Return the (X, Y) coordinate for the center point of the cell that contains the specified text.  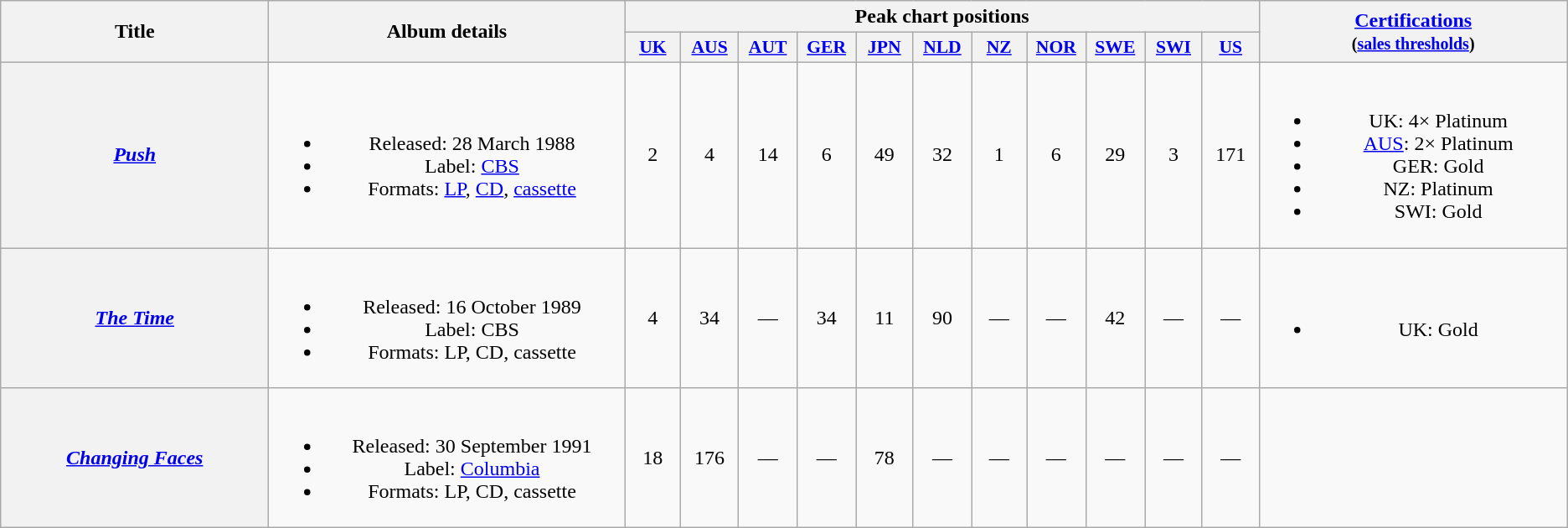
Title (135, 32)
90 (942, 318)
49 (885, 154)
171 (1230, 154)
Changing Faces (135, 458)
1 (999, 154)
Peak chart positions (941, 17)
32 (942, 154)
AUT (768, 48)
Album details (447, 32)
UK (652, 48)
Released: 30 September 1991Label: ColumbiaFormats: LP, CD, cassette (447, 458)
2 (652, 154)
AUS (710, 48)
NOR (1056, 48)
UK: Gold (1413, 318)
14 (768, 154)
29 (1115, 154)
18 (652, 458)
JPN (885, 48)
The Time (135, 318)
UK: 4× PlatinumAUS: 2× PlatinumGER: GoldNZ: PlatinumSWI: Gold (1413, 154)
3 (1174, 154)
GER (827, 48)
42 (1115, 318)
Released: 16 October 1989Label: CBSFormats: LP, CD, cassette (447, 318)
NLD (942, 48)
SWE (1115, 48)
Certifications(sales thresholds) (1413, 32)
78 (885, 458)
176 (710, 458)
SWI (1174, 48)
Push (135, 154)
NZ (999, 48)
11 (885, 318)
Released: 28 March 1988Label: CBSFormats: LP, CD, cassette (447, 154)
US (1230, 48)
